Determine the (x, y) coordinate at the center of the cell enclosing the given text.  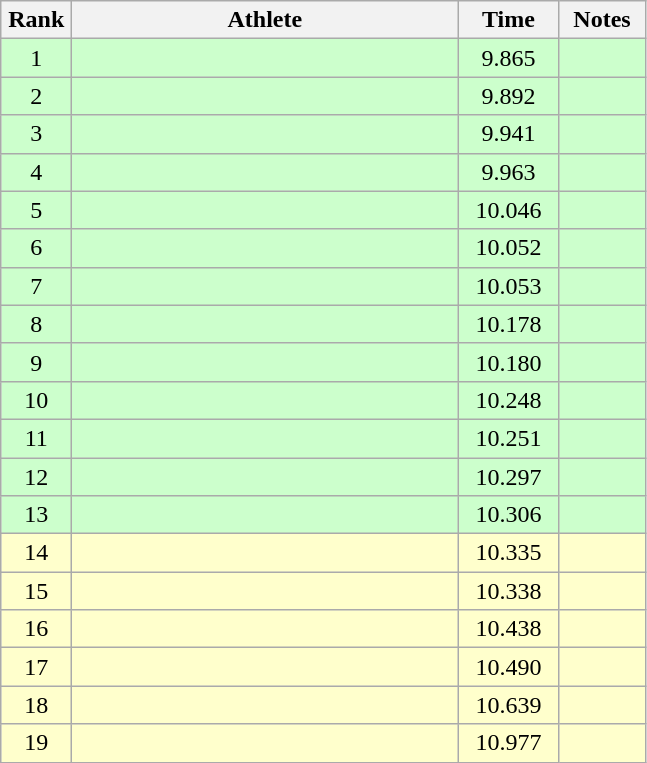
10.338 (508, 591)
2 (36, 96)
10.297 (508, 477)
11 (36, 438)
9.963 (508, 172)
10.052 (508, 248)
14 (36, 553)
9.892 (508, 96)
10.306 (508, 515)
16 (36, 629)
3 (36, 134)
Notes (602, 20)
Time (508, 20)
10.180 (508, 362)
19 (36, 743)
9.865 (508, 58)
13 (36, 515)
12 (36, 477)
9 (36, 362)
10.053 (508, 286)
10.178 (508, 324)
10.251 (508, 438)
1 (36, 58)
15 (36, 591)
10.248 (508, 400)
10 (36, 400)
10.335 (508, 553)
10.639 (508, 705)
17 (36, 667)
10.438 (508, 629)
10.977 (508, 743)
9.941 (508, 134)
10.046 (508, 210)
Athlete (265, 20)
10.490 (508, 667)
8 (36, 324)
5 (36, 210)
4 (36, 172)
6 (36, 248)
7 (36, 286)
Rank (36, 20)
18 (36, 705)
